Search for the cell housing the specified text and yield its [x, y] center coordinate. 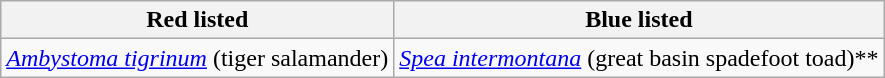
Blue listed [639, 20]
Red listed [198, 20]
Spea intermontana (great basin spadefoot toad)** [639, 58]
Ambystoma tigrinum (tiger salamander) [198, 58]
